Search for the cell housing the specified text and yield its [x, y] center coordinate. 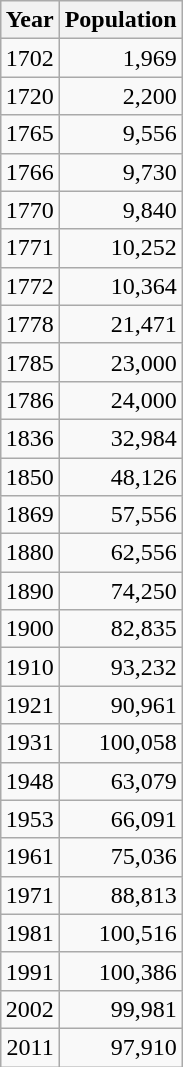
1931 [30, 743]
1910 [30, 667]
2002 [30, 1009]
1785 [30, 362]
23,000 [120, 362]
1991 [30, 971]
2011 [30, 1047]
10,252 [120, 248]
24,000 [120, 400]
90,961 [120, 705]
100,058 [120, 743]
63,079 [120, 781]
1765 [30, 134]
1778 [30, 324]
1961 [30, 857]
48,126 [120, 477]
Population [120, 20]
57,556 [120, 515]
75,036 [120, 857]
1880 [30, 553]
1953 [30, 819]
1890 [30, 591]
1,969 [120, 58]
93,232 [120, 667]
100,386 [120, 971]
1981 [30, 933]
32,984 [120, 438]
62,556 [120, 553]
1786 [30, 400]
99,981 [120, 1009]
97,910 [120, 1047]
1766 [30, 172]
1869 [30, 515]
1948 [30, 781]
100,516 [120, 933]
82,835 [120, 629]
1720 [30, 96]
88,813 [120, 895]
1772 [30, 286]
9,730 [120, 172]
9,556 [120, 134]
66,091 [120, 819]
Year [30, 20]
1971 [30, 895]
1702 [30, 58]
1771 [30, 248]
9,840 [120, 210]
21,471 [120, 324]
2,200 [120, 96]
1900 [30, 629]
1836 [30, 438]
10,364 [120, 286]
1921 [30, 705]
1770 [30, 210]
74,250 [120, 591]
1850 [30, 477]
